Pinpoint the cell where the given text exists, returning its (X, Y) midpoint coordinate. 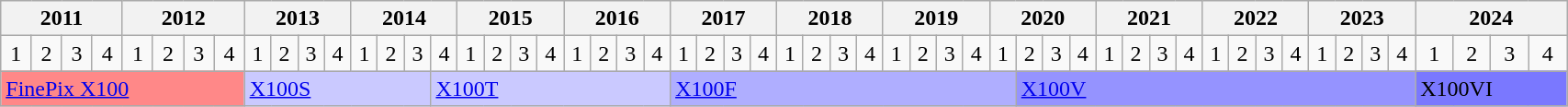
2021 (1149, 18)
X100S (338, 89)
2015 (511, 18)
2017 (724, 18)
X100T (551, 89)
2016 (617, 18)
2018 (830, 18)
2024 (1492, 18)
FinePix X100 (123, 89)
X100VI (1492, 89)
2011 (62, 18)
2020 (1043, 18)
X100F (843, 89)
2019 (936, 18)
2014 (404, 18)
X100V (1216, 89)
2012 (184, 18)
2023 (1362, 18)
2022 (1256, 18)
2013 (298, 18)
